Identify which cell holds the provided text, then report its [X, Y] central coordinate. 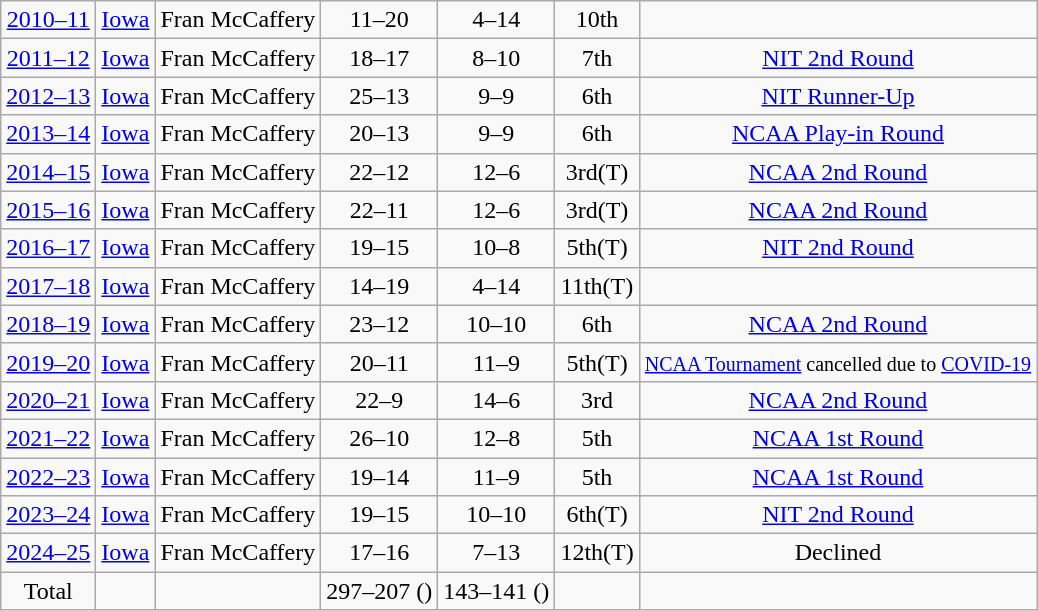
20–13 [380, 134]
19–14 [380, 477]
8–10 [496, 58]
Total [48, 591]
26–10 [380, 438]
7th [597, 58]
NCAA Play-in Round [838, 134]
6th(T) [597, 515]
2023–24 [48, 515]
12th(T) [597, 553]
11–20 [380, 20]
2022–23 [48, 477]
Declined [838, 553]
14–19 [380, 286]
22–9 [380, 400]
2012–13 [48, 96]
2017–18 [48, 286]
NCAA Tournament cancelled due to COVID-19 [838, 362]
3rd [597, 400]
2011–12 [48, 58]
10th [597, 20]
20–11 [380, 362]
2010–11 [48, 20]
10–8 [496, 248]
17–16 [380, 553]
12–8 [496, 438]
2019–20 [48, 362]
18–17 [380, 58]
297–207 () [380, 591]
2024–25 [48, 553]
7–13 [496, 553]
2013–14 [48, 134]
2016–17 [48, 248]
143–141 () [496, 591]
2021–22 [48, 438]
11th(T) [597, 286]
25–13 [380, 96]
22–11 [380, 210]
2014–15 [48, 172]
2015–16 [48, 210]
22–12 [380, 172]
14–6 [496, 400]
23–12 [380, 324]
2020–21 [48, 400]
NIT Runner-Up [838, 96]
2018–19 [48, 324]
